Identify which cell holds the provided text, then report its [X, Y] central coordinate. 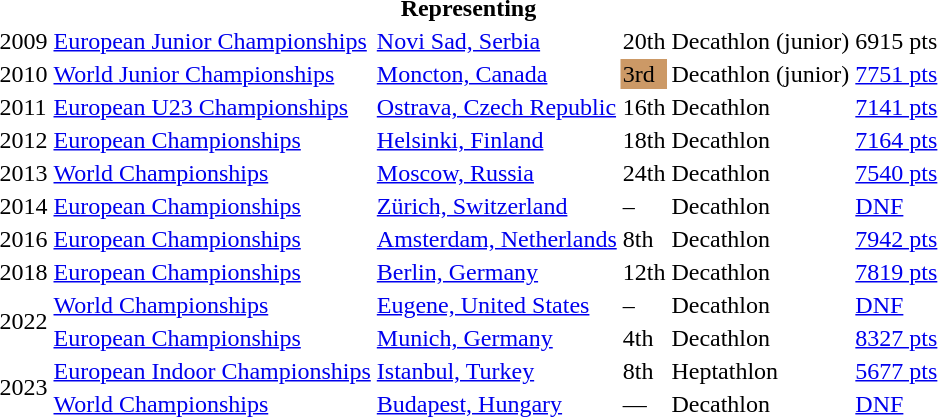
Heptathlon [760, 371]
European Junior Championships [212, 41]
World Junior Championships [212, 74]
Munich, Germany [496, 338]
Helsinki, Finland [496, 140]
3rd [644, 74]
20th [644, 41]
4th [644, 338]
European Indoor Championships [212, 371]
18th [644, 140]
Novi Sad, Serbia [496, 41]
Zürich, Switzerland [496, 206]
Istanbul, Turkey [496, 371]
Ostrava, Czech Republic [496, 107]
Berlin, Germany [496, 272]
Amsterdam, Netherlands [496, 239]
Eugene, United States [496, 305]
12th [644, 272]
Moncton, Canada [496, 74]
16th [644, 107]
European U23 Championships [212, 107]
24th [644, 173]
Moscow, Russia [496, 173]
